Detect which cell encompasses the target text, then output its [x, y] center coordinate. 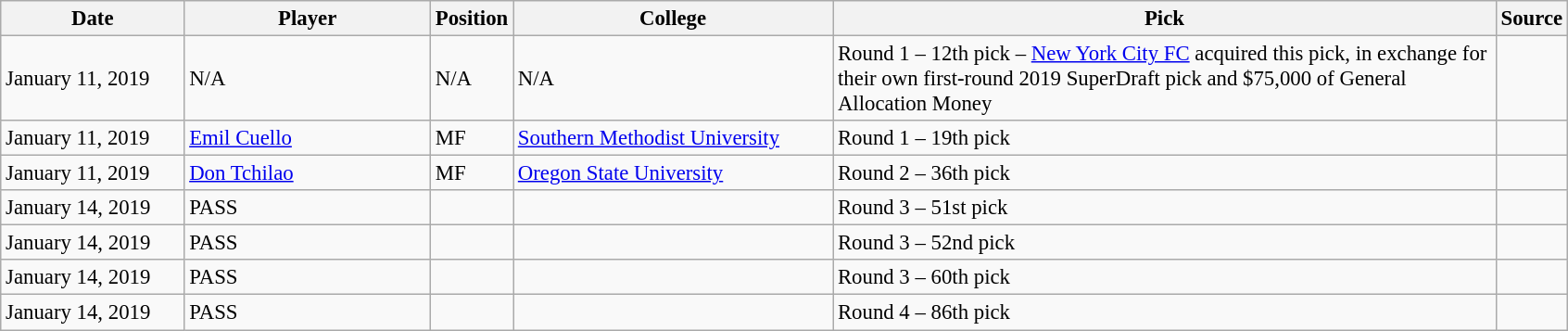
Emil Cuello [308, 138]
Player [308, 19]
Southern Methodist University [673, 138]
Round 4 – 86th pick [1165, 312]
Round 3 – 51st pick [1165, 208]
Oregon State University [673, 173]
Position [471, 19]
Source [1531, 19]
College [673, 19]
Round 3 – 60th pick [1165, 277]
Round 1 – 19th pick [1165, 138]
Pick [1165, 19]
Round 3 – 52nd pick [1165, 243]
Date [93, 19]
Round 2 – 36th pick [1165, 173]
Don Tchilao [308, 173]
